For the text-containing cell, return its midpoint in [X, Y] coordinate format. 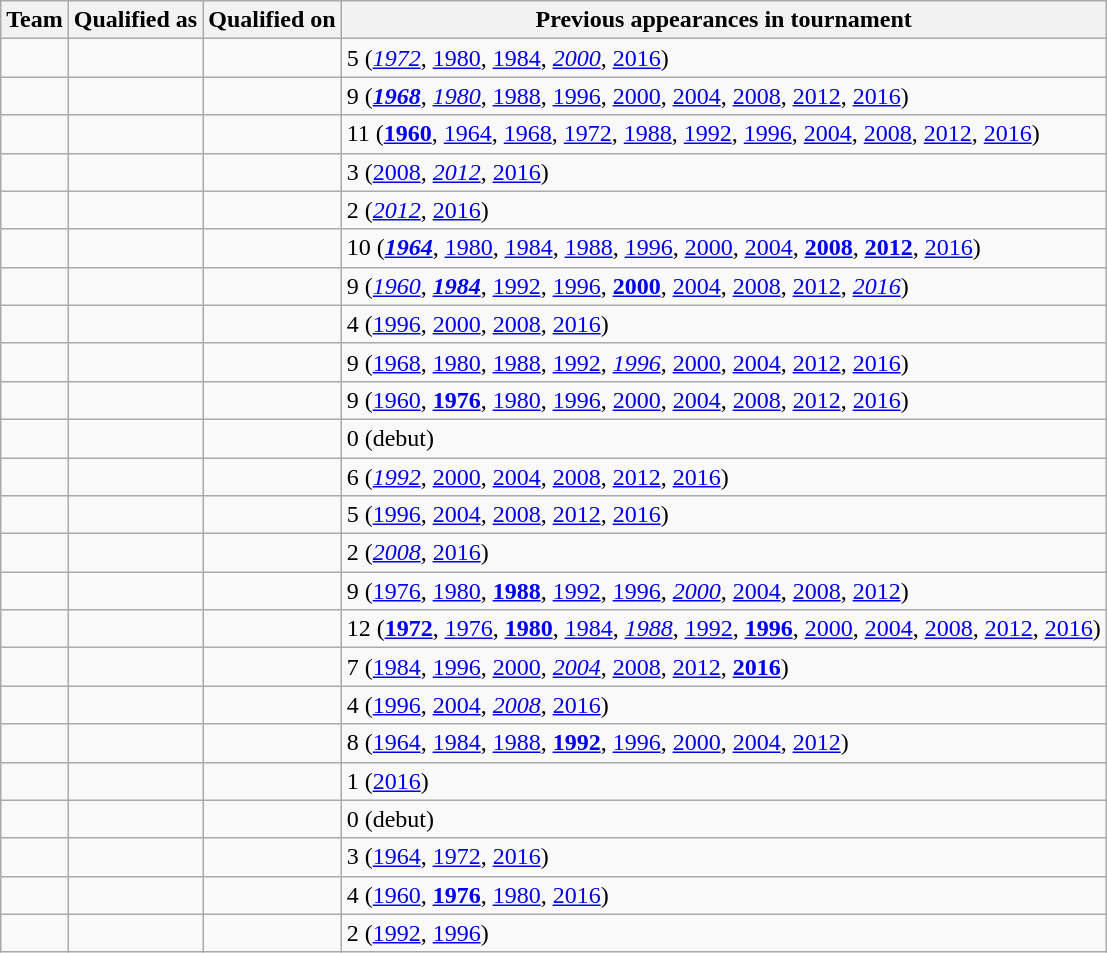
8 (1964, 1984, 1988, 1992, 1996, 2000, 2004, 2012) [724, 743]
9 (1960, 1976, 1980, 1996, 2000, 2004, 2008, 2012, 2016) [724, 400]
11 (1960, 1964, 1968, 1972, 1988, 1992, 1996, 2004, 2008, 2012, 2016) [724, 134]
2 (2008, 2016) [724, 553]
4 (1960, 1976, 1980, 2016) [724, 895]
1 (2016) [724, 781]
Team [35, 20]
7 (1984, 1996, 2000, 2004, 2008, 2012, 2016) [724, 667]
3 (1964, 1972, 2016) [724, 857]
9 (1968, 1980, 1988, 1996, 2000, 2004, 2008, 2012, 2016) [724, 96]
2 (2012, 2016) [724, 210]
Qualified on [272, 20]
9 (1976, 1980, 1988, 1992, 1996, 2000, 2004, 2008, 2012) [724, 591]
5 (1996, 2004, 2008, 2012, 2016) [724, 515]
9 (1968, 1980, 1988, 1992, 1996, 2000, 2004, 2012, 2016) [724, 362]
4 (1996, 2004, 2008, 2016) [724, 705]
5 (1972, 1980, 1984, 2000, 2016) [724, 58]
Qualified as [135, 20]
9 (1960, 1984, 1992, 1996, 2000, 2004, 2008, 2012, 2016) [724, 286]
4 (1996, 2000, 2008, 2016) [724, 324]
Previous appearances in tournament [724, 20]
12 (1972, 1976, 1980, 1984, 1988, 1992, 1996, 2000, 2004, 2008, 2012, 2016) [724, 629]
6 (1992, 2000, 2004, 2008, 2012, 2016) [724, 477]
3 (2008, 2012, 2016) [724, 172]
10 (1964, 1980, 1984, 1988, 1996, 2000, 2004, 2008, 2012, 2016) [724, 248]
2 (1992, 1996) [724, 933]
